For the text-containing cell, return its midpoint in (x, y) coordinate format. 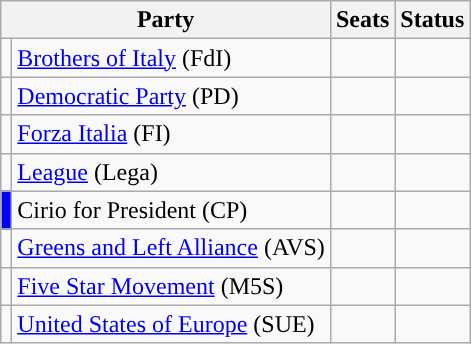
Status (432, 20)
Party (166, 20)
United States of Europe (SUE) (172, 324)
Five Star Movement (M5S) (172, 286)
Seats (362, 20)
Forza Italia (FI) (172, 134)
Brothers of Italy (FdI) (172, 58)
Greens and Left Alliance (AVS) (172, 248)
Cirio for President (CP) (172, 210)
Democratic Party (PD) (172, 96)
League (Lega) (172, 172)
